Capture the cell that displays the provided text and extract its (x, y) central coordinate. 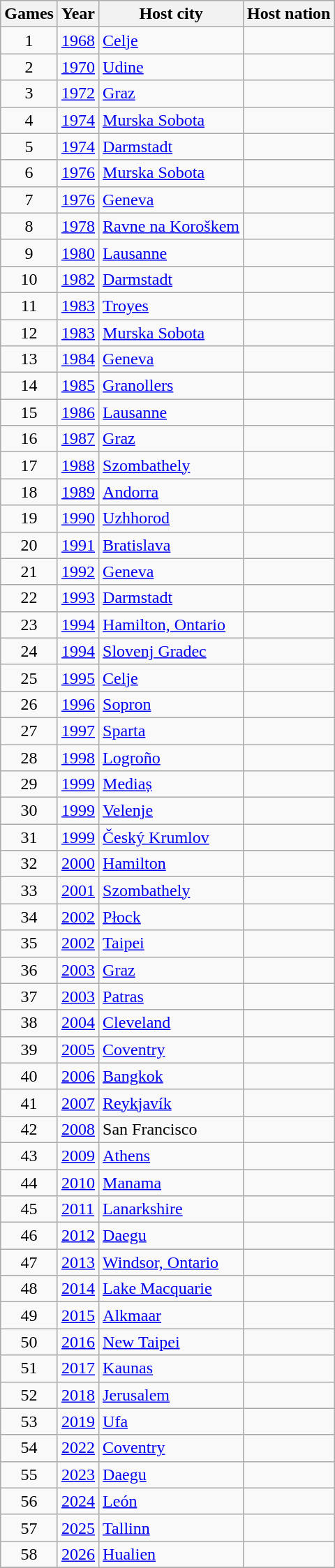
Patras (172, 996)
Cleveland (172, 1023)
50 (29, 1342)
52 (29, 1395)
San Francisco (172, 1129)
58 (29, 1554)
Jerusalem (172, 1395)
2011 (78, 1209)
2005 (78, 1050)
1987 (78, 439)
Athens (172, 1156)
24 (29, 651)
32 (29, 864)
15 (29, 412)
33 (29, 890)
31 (29, 837)
Český Krumlov (172, 837)
2015 (78, 1315)
Bangkok (172, 1076)
37 (29, 996)
Granollers (172, 386)
19 (29, 518)
53 (29, 1421)
57 (29, 1528)
2025 (78, 1528)
36 (29, 970)
Lanarkshire (172, 1209)
1992 (78, 572)
23 (29, 625)
2007 (78, 1103)
51 (29, 1368)
41 (29, 1103)
1986 (78, 412)
Ufa (172, 1421)
2 (29, 67)
2018 (78, 1395)
2022 (78, 1448)
20 (29, 545)
2023 (78, 1474)
New Taipei (172, 1342)
Andorra (172, 492)
1972 (78, 94)
Uzhhorod (172, 518)
22 (29, 598)
1998 (78, 757)
2019 (78, 1421)
10 (29, 279)
Hualien (172, 1554)
Windsor, Ontario (172, 1262)
1968 (78, 40)
Płock (172, 917)
Logroño (172, 757)
Bratislava (172, 545)
1982 (78, 279)
7 (29, 200)
29 (29, 784)
2006 (78, 1076)
4 (29, 120)
35 (29, 943)
2009 (78, 1156)
2010 (78, 1183)
2014 (78, 1289)
3 (29, 94)
45 (29, 1209)
1996 (78, 704)
2016 (78, 1342)
56 (29, 1501)
14 (29, 386)
2013 (78, 1262)
11 (29, 306)
2001 (78, 890)
Manama (172, 1183)
1997 (78, 731)
Slovenj Gradec (172, 651)
1985 (78, 386)
49 (29, 1315)
Udine (172, 67)
42 (29, 1129)
17 (29, 465)
1991 (78, 545)
34 (29, 917)
Lake Macquarie (172, 1289)
Sopron (172, 704)
1 (29, 40)
21 (29, 572)
43 (29, 1156)
2000 (78, 864)
55 (29, 1474)
1980 (78, 253)
Mediaș (172, 784)
40 (29, 1076)
44 (29, 1183)
Year (78, 14)
Sparta (172, 731)
Hamilton (172, 864)
1984 (78, 359)
26 (29, 704)
1993 (78, 598)
Velenje (172, 811)
Tallinn (172, 1528)
1995 (78, 678)
16 (29, 439)
Ravne na Koroškem (172, 226)
47 (29, 1262)
39 (29, 1050)
27 (29, 731)
Host nation (289, 14)
Host city (172, 14)
46 (29, 1236)
13 (29, 359)
2024 (78, 1501)
9 (29, 253)
1988 (78, 465)
54 (29, 1448)
30 (29, 811)
2004 (78, 1023)
Taipei (172, 943)
1990 (78, 518)
Hamilton, Ontario (172, 625)
25 (29, 678)
8 (29, 226)
48 (29, 1289)
2008 (78, 1129)
12 (29, 333)
18 (29, 492)
1978 (78, 226)
León (172, 1501)
Troyes (172, 306)
2017 (78, 1368)
Kaunas (172, 1368)
38 (29, 1023)
6 (29, 173)
28 (29, 757)
Games (29, 14)
1970 (78, 67)
2026 (78, 1554)
1989 (78, 492)
5 (29, 147)
2012 (78, 1236)
Alkmaar (172, 1315)
Reykjavík (172, 1103)
